Extract the (x, y) coordinate from the center of the cell holding the provided text.  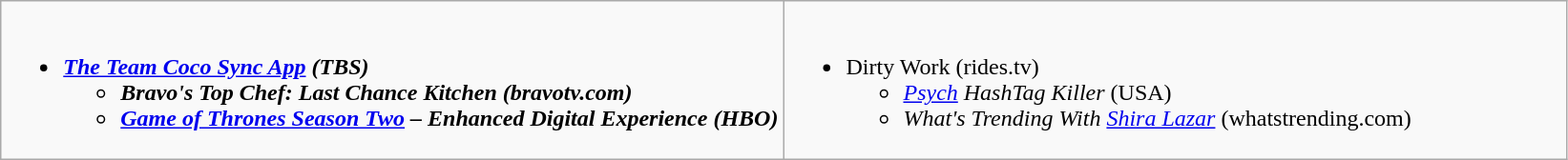
The Team Coco Sync App (TBS)Bravo's Top Chef: Last Chance Kitchen (bravotv.com)Game of Thrones Season Two – Enhanced Digital Experience (HBO) (392, 80)
Dirty Work (rides.tv)Psych HashTag Killer (USA)What's Trending With Shira Lazar (whatstrending.com) (1175, 80)
